For the text-containing cell, return its midpoint in (X, Y) coordinate format. 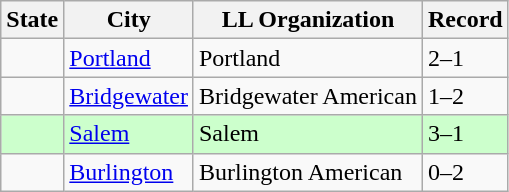
Burlington American (308, 172)
Record (465, 20)
0–2 (465, 172)
Bridgewater (129, 96)
State (32, 20)
LL Organization (308, 20)
City (129, 20)
1–2 (465, 96)
Burlington (129, 172)
Bridgewater American (308, 96)
2–1 (465, 58)
3–1 (465, 134)
